Locate the cell with the specified text and output its (x, y) center coordinate. 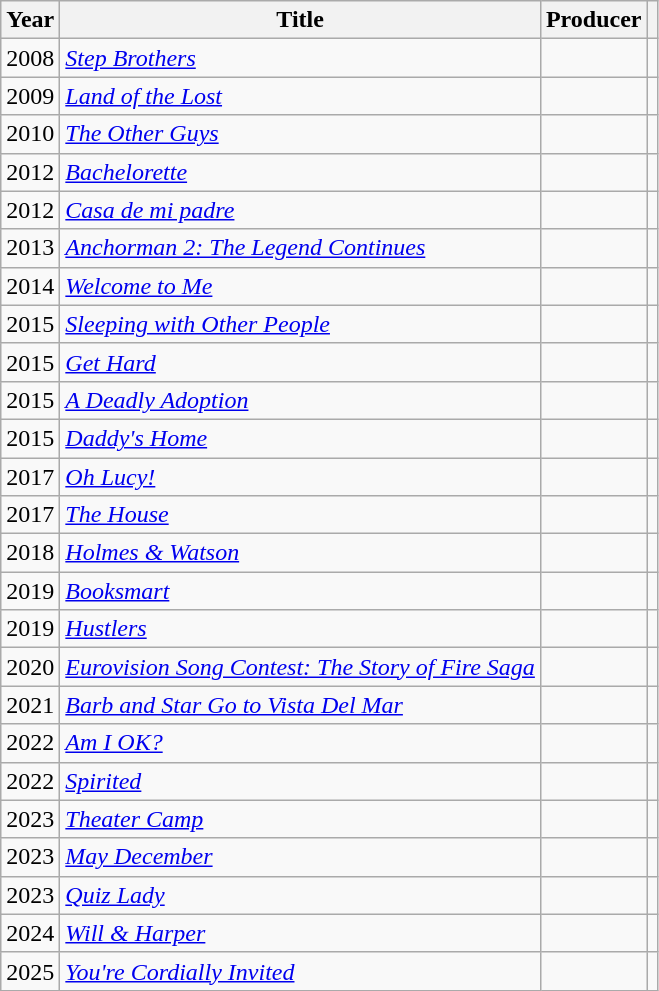
Quiz Lady (300, 895)
Sleeping with Other People (300, 324)
Eurovision Song Contest: The Story of Fire Saga (300, 667)
May December (300, 857)
Am I OK? (300, 743)
Barb and Star Go to Vista Del Mar (300, 705)
Booksmart (300, 591)
2024 (30, 933)
Welcome to Me (300, 286)
Holmes & Watson (300, 553)
A Deadly Adoption (300, 400)
Casa de mi padre (300, 210)
2018 (30, 553)
Title (300, 20)
You're Cordially Invited (300, 971)
2009 (30, 96)
Oh Lucy! (300, 477)
Daddy's Home (300, 438)
Step Brothers (300, 58)
The House (300, 515)
Land of the Lost (300, 96)
Get Hard (300, 362)
Producer (594, 20)
2021 (30, 705)
Anchorman 2: The Legend Continues (300, 248)
2020 (30, 667)
2014 (30, 286)
Spirited (300, 781)
Hustlers (300, 629)
Theater Camp (300, 819)
2008 (30, 58)
The Other Guys (300, 134)
2025 (30, 971)
Bachelorette (300, 172)
Year (30, 20)
2013 (30, 248)
2010 (30, 134)
Will & Harper (300, 933)
